Find where the given text appears and provide that cell's center as [X, Y] coordinate. 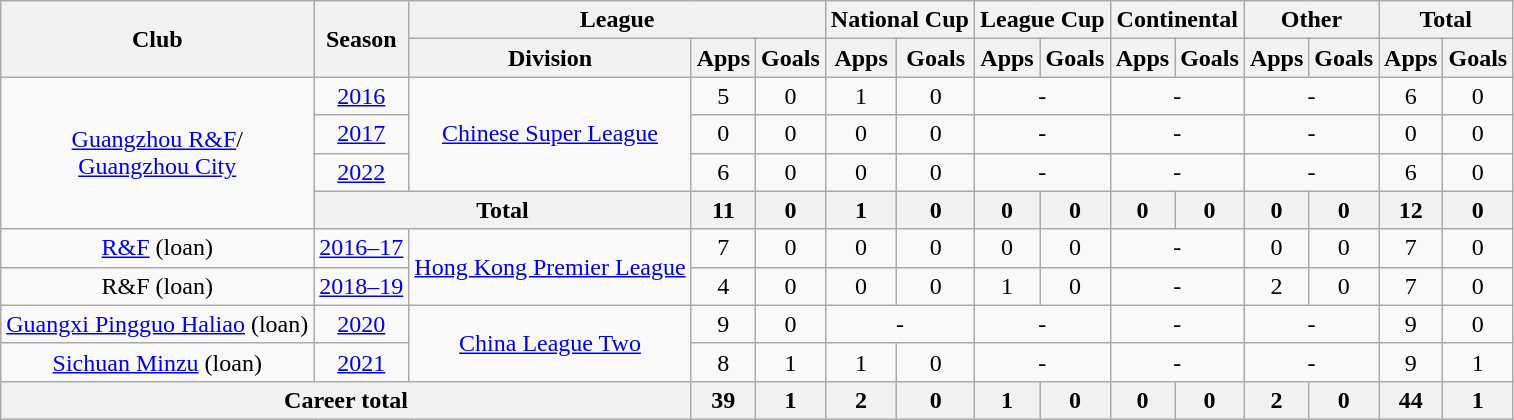
8 [723, 362]
Club [158, 39]
2016–17 [362, 248]
League Cup [1042, 20]
39 [723, 400]
Season [362, 39]
44 [1411, 400]
Sichuan Minzu (loan) [158, 362]
Guangxi Pingguo Haliao (loan) [158, 324]
Division [550, 58]
Hong Kong Premier League [550, 267]
National Cup [900, 20]
5 [723, 96]
Guangzhou R&F/ Guangzhou City [158, 153]
Chinese Super League [550, 134]
12 [1411, 210]
4 [723, 286]
2022 [362, 172]
11 [723, 210]
2016 [362, 96]
Career total [346, 400]
2017 [362, 134]
League [618, 20]
2018–19 [362, 286]
2021 [362, 362]
Continental [1177, 20]
Other [1311, 20]
2020 [362, 324]
China League Two [550, 343]
